For the text-containing cell, return its midpoint in (X, Y) coordinate format. 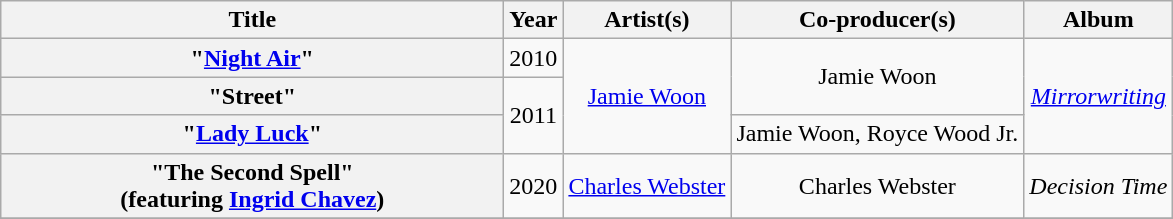
Co-producer(s) (878, 20)
Title (252, 20)
Decision Time (1098, 186)
Album (1098, 20)
"Night Air" (252, 58)
"Street" (252, 96)
Mirrorwriting (1098, 96)
2011 (534, 115)
"The Second Spell"(featuring Ingrid Chavez) (252, 186)
2010 (534, 58)
Artist(s) (647, 20)
"Lady Luck" (252, 134)
Jamie Woon, Royce Wood Jr. (878, 134)
2020 (534, 186)
Year (534, 20)
